Locate the cell with the specified text and output its (X, Y) center coordinate. 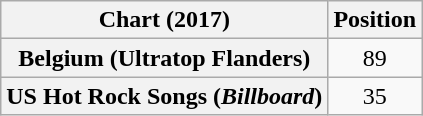
89 (375, 58)
35 (375, 96)
Belgium (Ultratop Flanders) (164, 58)
Position (375, 20)
US Hot Rock Songs (Billboard) (164, 96)
Chart (2017) (164, 20)
